Scan for the cell matching the given text and deliver its (X, Y) coordinate at center. 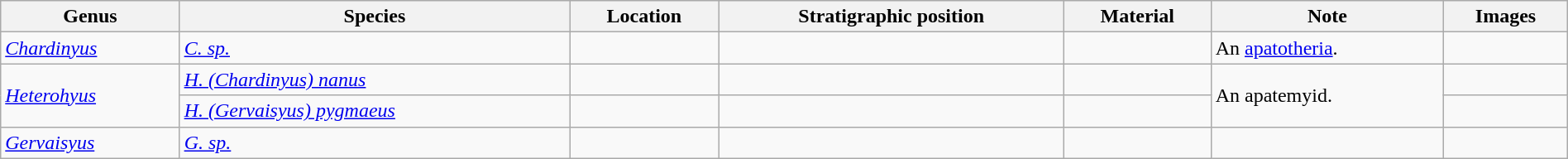
Stratigraphic position (892, 17)
An apatemyid. (1327, 95)
Species (375, 17)
Note (1327, 17)
Gervaisyus (90, 142)
An apatotheria. (1327, 48)
Images (1506, 17)
Heterohyus (90, 95)
Chardinyus (90, 48)
C. sp. (375, 48)
G. sp. (375, 142)
H. (Gervaisyus) pygmaeus (375, 111)
Genus (90, 17)
Location (644, 17)
H. (Chardinyus) nanus (375, 79)
Material (1137, 17)
